Extract the [X, Y] coordinate from the center of the cell holding the provided text.  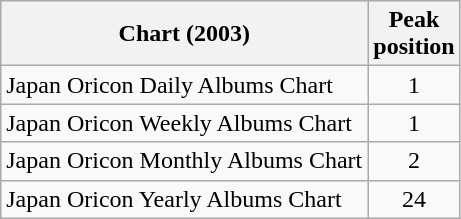
Chart (2003) [184, 34]
Peakposition [414, 34]
Japan Oricon Daily Albums Chart [184, 85]
Japan Oricon Yearly Albums Chart [184, 199]
24 [414, 199]
2 [414, 161]
Japan Oricon Monthly Albums Chart [184, 161]
Japan Oricon Weekly Albums Chart [184, 123]
